Output the [x, y] coordinate of the center of the cell containing the given text.  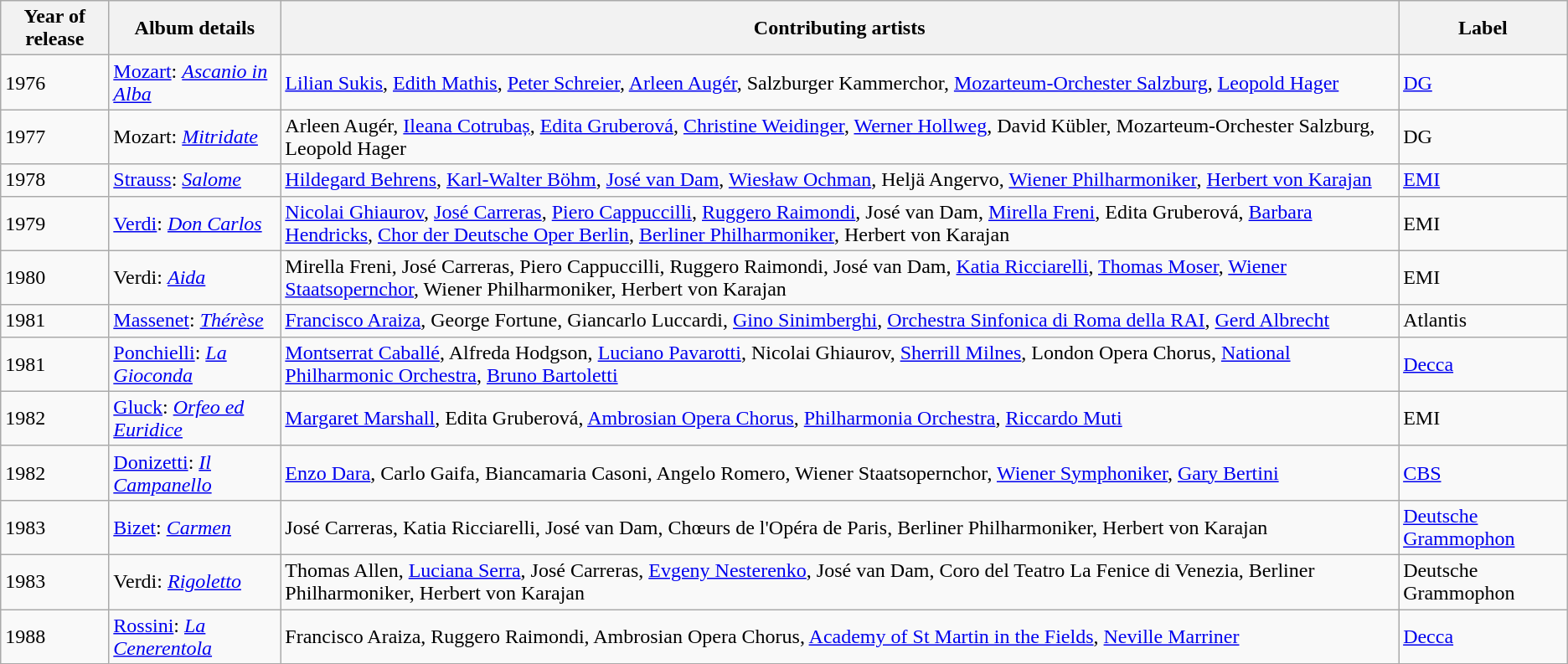
Label [1483, 28]
Ponchielli: La Gioconda [194, 363]
Gluck: Orfeo ed Euridice [194, 419]
Album details [194, 28]
Margaret Marshall, Edita Gruberová, Ambrosian Opera Chorus, Philharmonia Orchestra, Riccardo Muti [839, 419]
Francisco Araiza, Ruggero Raimondi, Ambrosian Opera Chorus, Academy of St Martin in the Fields, Neville Marriner [839, 636]
Strauss: Salome [194, 180]
Contributing artists [839, 28]
Lilian Sukis, Edith Mathis, Peter Schreier, Arleen Augér, Salzburger Kammerchor, Mozarteum-Orchester Salzburg, Leopold Hager [839, 82]
Verdi: Aida [194, 278]
1977 [55, 137]
Verdi: Rigoletto [194, 581]
Bizet: Carmen [194, 528]
Hildegard Behrens, Karl-Walter Böhm, José van Dam, Wiesław Ochman, Heljä Angervo, Wiener Philharmoniker, Herbert von Karajan [839, 180]
1978 [55, 180]
Atlantis [1483, 321]
1976 [55, 82]
1979 [55, 223]
Mozart: Ascanio in Alba [194, 82]
1980 [55, 278]
Massenet: Thérèse [194, 321]
Rossini: La Cenerentola [194, 636]
Arleen Augér, Ileana Cotrubaș, Edita Gruberová, Christine Weidinger, Werner Hollweg, David Kübler, Mozarteum-Orchester Salzburg, Leopold Hager [839, 137]
Francisco Araiza, George Fortune, Giancarlo Luccardi, Gino Sinimberghi, Orchestra Sinfonica di Roma della RAI, Gerd Albrecht [839, 321]
CBS [1483, 472]
Year of release [55, 28]
Verdi: Don Carlos [194, 223]
José Carreras, Katia Ricciarelli, José van Dam, Chœurs de l'Opéra de Paris, Berliner Philharmoniker, Herbert von Karajan [839, 528]
Mozart: Mitridate [194, 137]
1988 [55, 636]
Enzo Dara, Carlo Gaifa, Biancamaria Casoni, Angelo Romero, Wiener Staatsopernchor, Wiener Symphoniker, Gary Bertini [839, 472]
Donizetti: Il Campanello [194, 472]
